Search for the cell housing the specified text and yield its (X, Y) center coordinate. 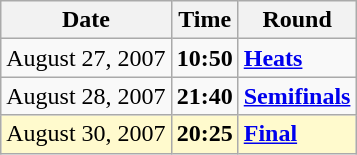
August 27, 2007 (86, 58)
Final (297, 134)
August 30, 2007 (86, 134)
Date (86, 20)
Time (204, 20)
Heats (297, 58)
20:25 (204, 134)
10:50 (204, 58)
21:40 (204, 96)
Round (297, 20)
August 28, 2007 (86, 96)
Semifinals (297, 96)
